Identify which cell holds the provided text, then report its (X, Y) central coordinate. 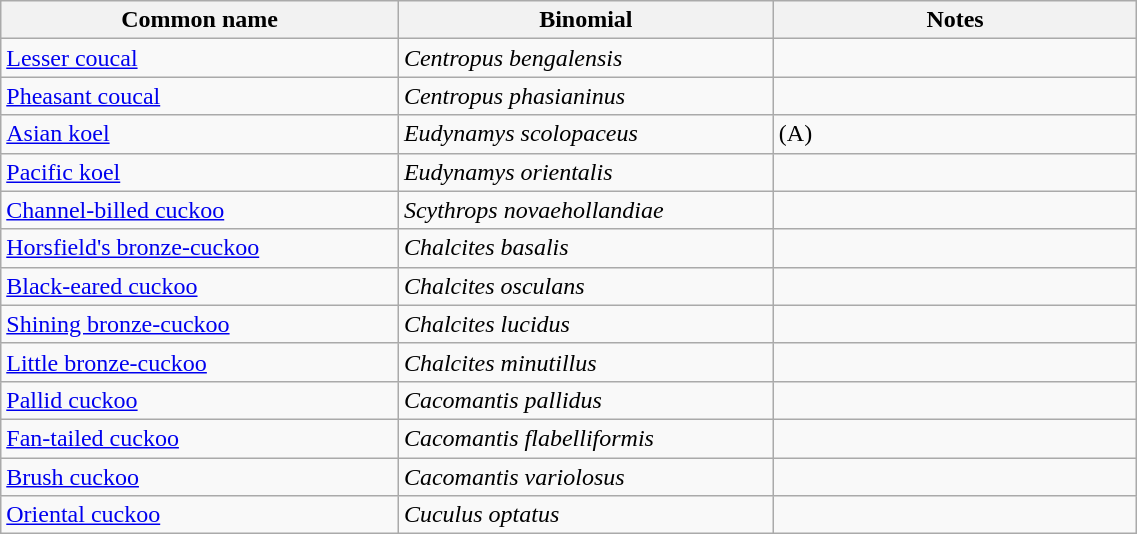
Black-eared cuckoo (200, 286)
Lesser coucal (200, 58)
Chalcites basalis (586, 248)
Scythrops novaehollandiae (586, 210)
Fan-tailed cuckoo (200, 438)
Centropus bengalensis (586, 58)
Cacomantis pallidus (586, 400)
Cacomantis variolosus (586, 477)
Centropus phasianinus (586, 96)
Chalcites lucidus (586, 324)
(A) (955, 134)
Asian koel (200, 134)
Notes (955, 20)
Chalcites osculans (586, 286)
Horsfield's bronze-cuckoo (200, 248)
Common name (200, 20)
Little bronze-cuckoo (200, 362)
Oriental cuckoo (200, 515)
Cuculus optatus (586, 515)
Pacific koel (200, 172)
Binomial (586, 20)
Brush cuckoo (200, 477)
Eudynamys orientalis (586, 172)
Eudynamys scolopaceus (586, 134)
Pheasant coucal (200, 96)
Shining bronze-cuckoo (200, 324)
Channel-billed cuckoo (200, 210)
Cacomantis flabelliformis (586, 438)
Chalcites minutillus (586, 362)
Pallid cuckoo (200, 400)
